Search for the cell housing the specified text and yield its [x, y] center coordinate. 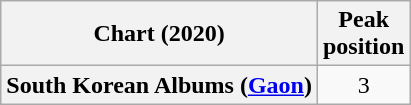
Peakposition [363, 34]
3 [363, 85]
South Korean Albums (Gaon) [160, 85]
Chart (2020) [160, 34]
